Provide the (X, Y) coordinate of the cell's center where the given text is located.  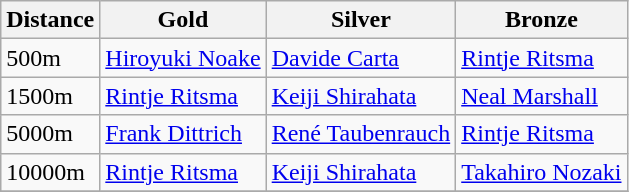
Davide Carta (361, 58)
René Taubenrauch (361, 134)
Takahiro Nozaki (542, 172)
1500m (50, 96)
Frank Dittrich (183, 134)
Silver (361, 20)
Bronze (542, 20)
Distance (50, 20)
500m (50, 58)
Neal Marshall (542, 96)
5000m (50, 134)
Gold (183, 20)
Hiroyuki Noake (183, 58)
10000m (50, 172)
